Detect which cell encompasses the target text, then output its [X, Y] center coordinate. 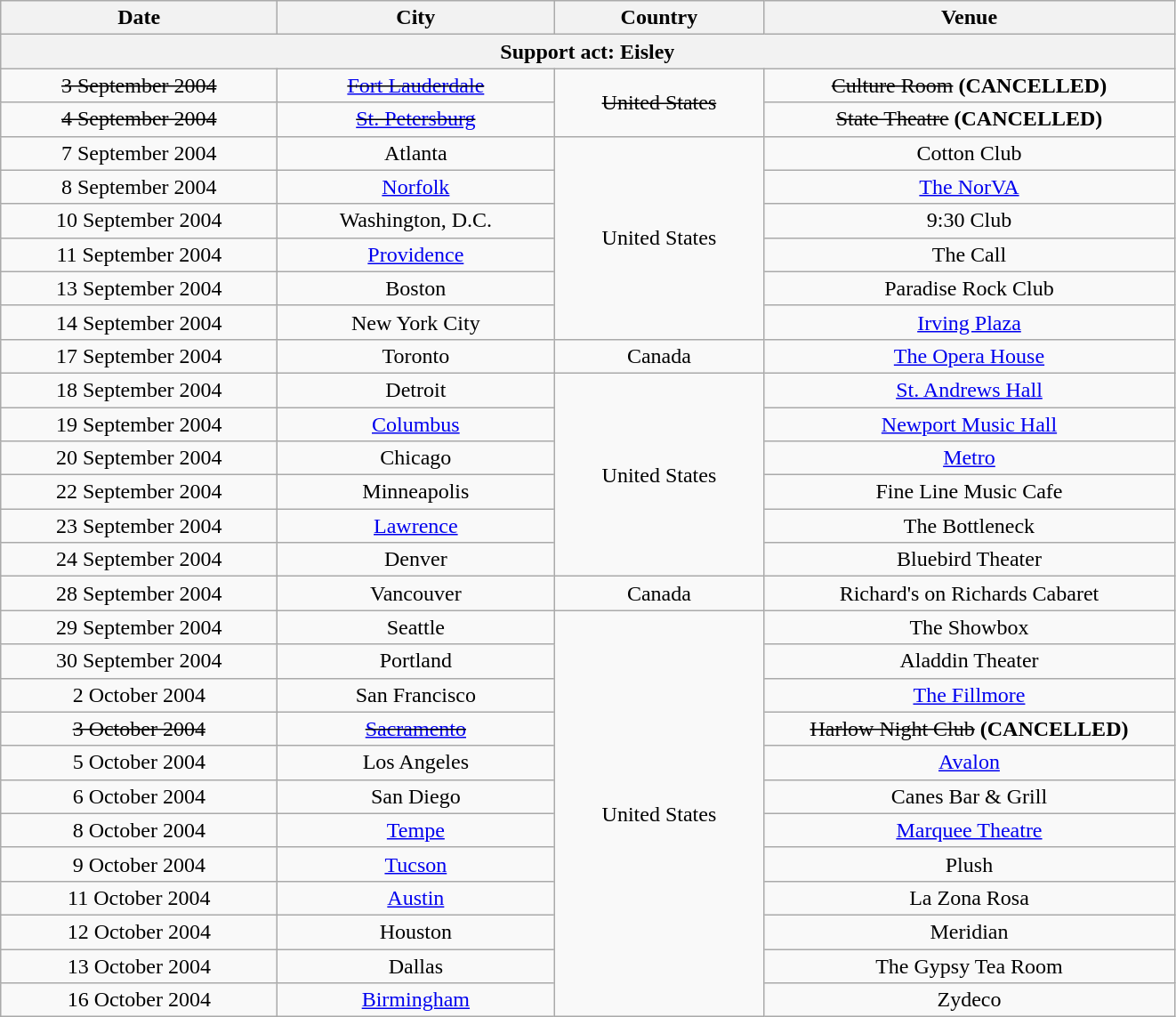
16 October 2004 [139, 1000]
City [416, 18]
23 September 2004 [139, 526]
Venue [970, 18]
29 September 2004 [139, 627]
9 October 2004 [139, 864]
Houston [416, 932]
3 October 2004 [139, 729]
Birmingham [416, 1000]
Detroit [416, 390]
Minneapolis [416, 492]
The Opera House [970, 356]
Tempe [416, 830]
Atlanta [416, 153]
Providence [416, 254]
Harlow Night Club (CANCELLED) [970, 729]
5 October 2004 [139, 763]
Denver [416, 560]
Zydeco [970, 1000]
10 September 2004 [139, 221]
12 October 2004 [139, 932]
Richard's on Richards Cabaret [970, 593]
8 October 2004 [139, 830]
The Fillmore [970, 695]
The Gypsy Tea Room [970, 965]
The Call [970, 254]
Portland [416, 661]
Sacramento [416, 729]
Toronto [416, 356]
Dallas [416, 965]
State Theatre (CANCELLED) [970, 119]
Chicago [416, 458]
Tucson [416, 864]
Vancouver [416, 593]
Irving Plaza [970, 322]
7 September 2004 [139, 153]
Date [139, 18]
Cotton Club [970, 153]
28 September 2004 [139, 593]
Washington, D.C. [416, 221]
19 September 2004 [139, 424]
Canes Bar & Grill [970, 796]
Avalon [970, 763]
17 September 2004 [139, 356]
St. Petersburg [416, 119]
Marquee Theatre [970, 830]
Newport Music Hall [970, 424]
Austin [416, 898]
New York City [416, 322]
14 September 2004 [139, 322]
8 September 2004 [139, 187]
Los Angeles [416, 763]
Bluebird Theater [970, 560]
2 October 2004 [139, 695]
Boston [416, 288]
Culture Room (CANCELLED) [970, 85]
Metro [970, 458]
Columbus [416, 424]
The Showbox [970, 627]
Fine Line Music Cafe [970, 492]
The NorVA [970, 187]
22 September 2004 [139, 492]
13 October 2004 [139, 965]
11 October 2004 [139, 898]
Seattle [416, 627]
Country [659, 18]
20 September 2004 [139, 458]
24 September 2004 [139, 560]
18 September 2004 [139, 390]
The Bottleneck [970, 526]
St. Andrews Hall [970, 390]
Paradise Rock Club [970, 288]
Support act: Eisley [587, 52]
3 September 2004 [139, 85]
Meridian [970, 932]
Aladdin Theater [970, 661]
9:30 Club [970, 221]
Plush [970, 864]
La Zona Rosa [970, 898]
4 September 2004 [139, 119]
San Diego [416, 796]
San Francisco [416, 695]
30 September 2004 [139, 661]
Norfolk [416, 187]
Fort Lauderdale [416, 85]
Lawrence [416, 526]
11 September 2004 [139, 254]
13 September 2004 [139, 288]
6 October 2004 [139, 796]
